Search for the cell housing the specified text and yield its (x, y) center coordinate. 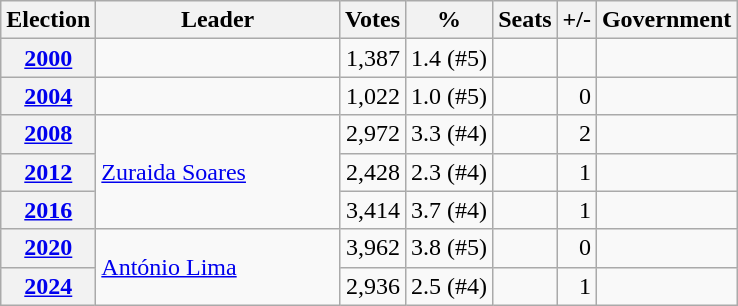
2 (576, 134)
% (450, 20)
Election (48, 20)
1,022 (372, 96)
2,936 (372, 286)
Seats (525, 20)
3,414 (372, 210)
2008 (48, 134)
2.5 (#4) (450, 286)
2012 (48, 172)
Zuraida Soares (218, 172)
Votes (372, 20)
Leader (218, 20)
2,428 (372, 172)
2020 (48, 248)
2004 (48, 96)
2016 (48, 210)
3.8 (#5) (450, 248)
3.7 (#4) (450, 210)
2,972 (372, 134)
2.3 (#4) (450, 172)
1,387 (372, 58)
3.3 (#4) (450, 134)
2000 (48, 58)
1.4 (#5) (450, 58)
1.0 (#5) (450, 96)
+/- (576, 20)
António Lima (218, 267)
3,962 (372, 248)
2024 (48, 286)
Government (666, 20)
